Extract the [x, y] coordinate from the center of the cell holding the provided text.  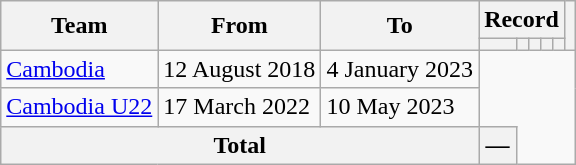
Cambodia U22 [80, 107]
Team [80, 26]
To [400, 26]
From [240, 26]
10 May 2023 [400, 107]
Record [522, 20]
17 March 2022 [240, 107]
12 August 2018 [240, 69]
Cambodia [80, 69]
4 January 2023 [400, 69]
Total [240, 145]
— [498, 145]
